Identify which cell holds the provided text, then report its (x, y) central coordinate. 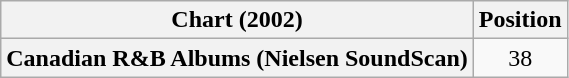
38 (520, 58)
Canadian R&B Albums (Nielsen SoundScan) (238, 58)
Chart (2002) (238, 20)
Position (520, 20)
